Capture the cell that displays the provided text and extract its [x, y] central coordinate. 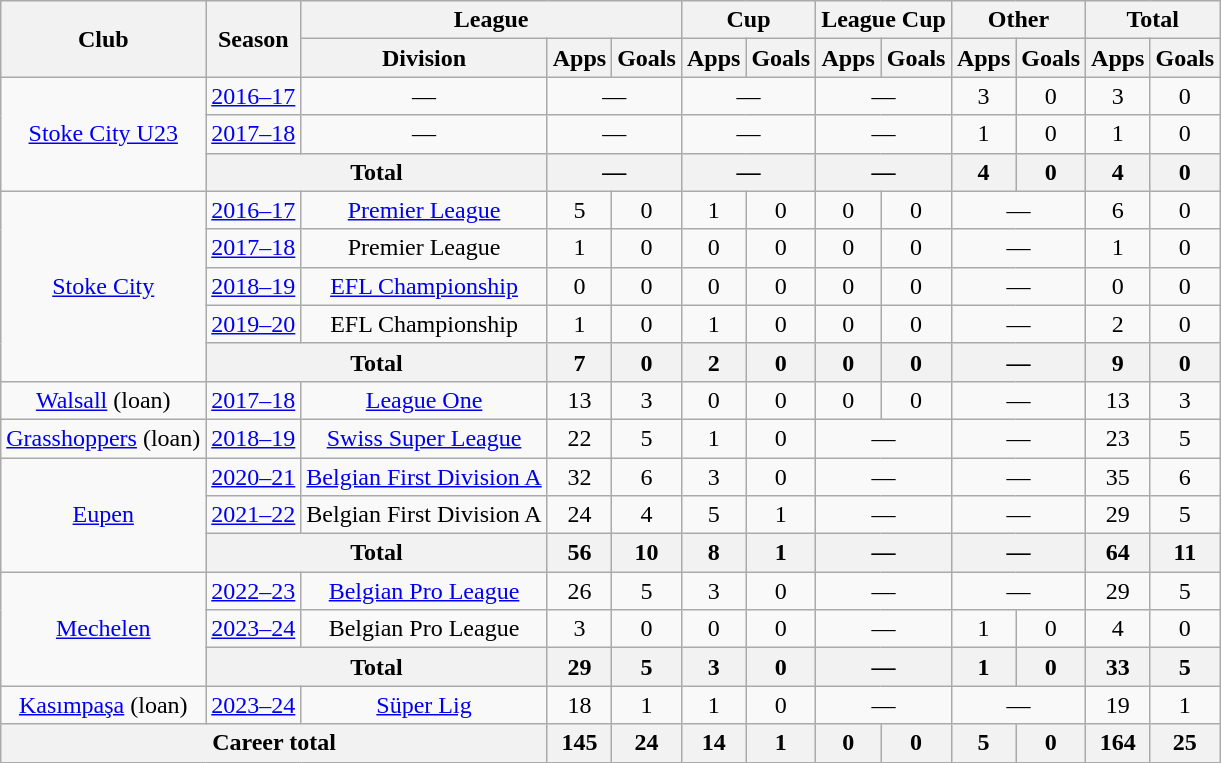
145 [579, 743]
Walsall (loan) [104, 400]
League Cup [884, 20]
25 [1185, 743]
2020–21 [254, 477]
2019–20 [254, 324]
Süper Lig [424, 705]
2022–23 [254, 591]
14 [713, 743]
22 [579, 438]
Career total [274, 743]
Division [424, 58]
35 [1118, 477]
11 [1185, 553]
Kasımpaşa (loan) [104, 705]
19 [1118, 705]
18 [579, 705]
7 [579, 362]
26 [579, 591]
Cup [748, 20]
Other [1018, 20]
32 [579, 477]
Club [104, 39]
Season [254, 39]
10 [647, 553]
Swiss Super League [424, 438]
League [492, 20]
League One [424, 400]
9 [1118, 362]
56 [579, 553]
2021–22 [254, 515]
33 [1118, 667]
Grasshoppers (loan) [104, 438]
Eupen [104, 515]
64 [1118, 553]
164 [1118, 743]
Stoke City U23 [104, 134]
Stoke City [104, 286]
Mechelen [104, 629]
23 [1118, 438]
8 [713, 553]
